From the cell containing the given text, extract its center point as [X, Y] coordinate. 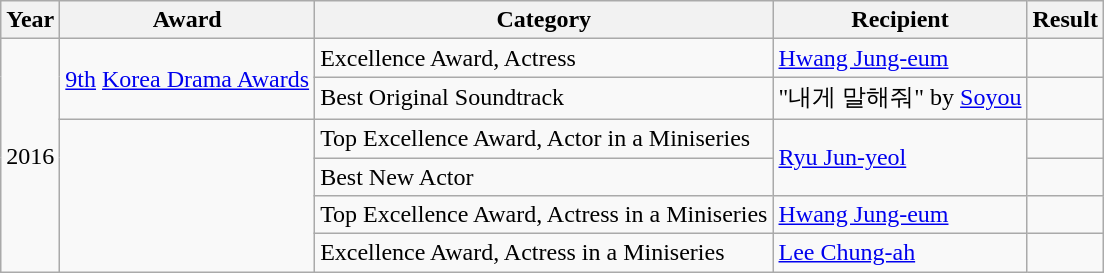
Result [1065, 20]
Year [30, 20]
Lee Chung-ah [900, 253]
Ryu Jun-yeol [900, 157]
Excellence Award, Actress [544, 58]
9th Korea Drama Awards [188, 80]
Top Excellence Award, Actor in a Miniseries [544, 138]
Excellence Award, Actress in a Miniseries [544, 253]
Top Excellence Award, Actress in a Miniseries [544, 215]
Best Original Soundtrack [544, 98]
Award [188, 20]
Recipient [900, 20]
2016 [30, 156]
Best New Actor [544, 177]
"내게 말해줘" by Soyou [900, 98]
Category [544, 20]
